Search for the cell housing the specified text and yield its [x, y] center coordinate. 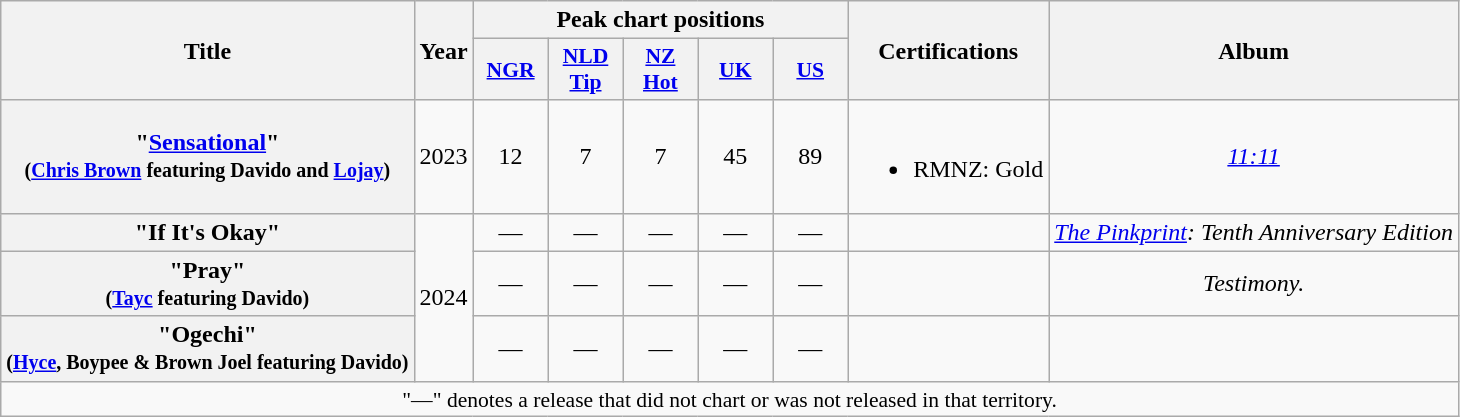
Testimony. [1254, 284]
2023 [444, 156]
NLD Tip [586, 70]
US [810, 70]
"If It's Okay" [208, 232]
"Sensational"(Chris Brown featuring Davido and Lojay) [208, 156]
Title [208, 50]
Peak chart positions [660, 20]
NZ Hot [660, 70]
"Pray"(Tayc featuring Davido) [208, 284]
Album [1254, 50]
"Ogechi"(Hyce, Boypee & Brown Joel featuring Davido) [208, 348]
Certifications [948, 50]
Year [444, 50]
2024 [444, 297]
NGR [510, 70]
11:11 [1254, 156]
89 [810, 156]
UK [736, 70]
"—" denotes a release that did not chart or was not released in that territory. [730, 399]
The Pinkprint: Tenth Anniversary Edition [1254, 232]
RMNZ: Gold [948, 156]
12 [510, 156]
45 [736, 156]
